Determine the (X, Y) coordinate at the center of the cell enclosing the given text.  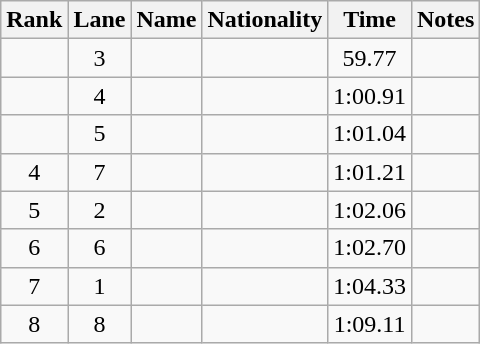
Rank (34, 20)
2 (100, 210)
1:01.21 (370, 172)
1:02.70 (370, 248)
Time (370, 20)
1:04.33 (370, 286)
Nationality (265, 20)
1:01.04 (370, 134)
1:00.91 (370, 96)
Name (166, 20)
Notes (445, 20)
1 (100, 286)
1:09.11 (370, 324)
1:02.06 (370, 210)
Lane (100, 20)
59.77 (370, 58)
3 (100, 58)
